Pinpoint the cell where the given text exists, returning its (X, Y) midpoint coordinate. 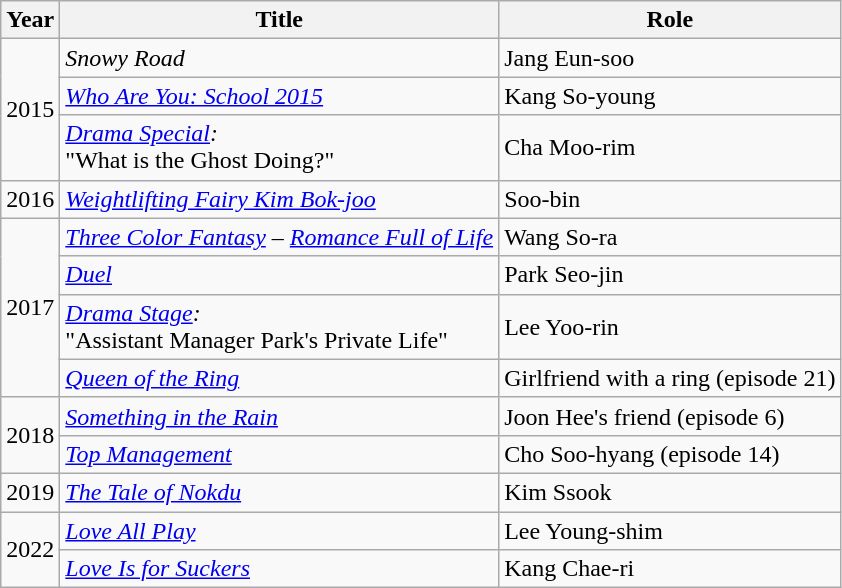
Something in the Rain (280, 416)
Drama Special:"What is the Ghost Doing?" (280, 148)
Joon Hee's friend (episode 6) (670, 416)
Top Management (280, 454)
Lee Young-shim (670, 531)
Kang Chae-ri (670, 569)
Love All Play (280, 531)
Queen of the Ring (280, 378)
Soo-bin (670, 199)
Jang Eun-soo (670, 58)
2015 (30, 110)
Wang So-ra (670, 237)
Weightlifting Fairy Kim Bok-joo (280, 199)
2022 (30, 550)
2016 (30, 199)
Kim Ssook (670, 492)
Duel (280, 275)
Cha Moo-rim (670, 148)
Title (280, 20)
Lee Yoo-rin (670, 326)
The Tale of Nokdu (280, 492)
Snowy Road (280, 58)
2018 (30, 435)
Role (670, 20)
Cho Soo-hyang (episode 14) (670, 454)
Kang So-young (670, 96)
2017 (30, 308)
Drama Stage:"Assistant Manager Park's Private Life" (280, 326)
Love Is for Suckers (280, 569)
Who Are You: School 2015 (280, 96)
2019 (30, 492)
Year (30, 20)
Three Color Fantasy – Romance Full of Life (280, 237)
Girlfriend with a ring (episode 21) (670, 378)
Park Seo-jin (670, 275)
